Determine the [x, y] coordinate at the center of the cell enclosing the given text.  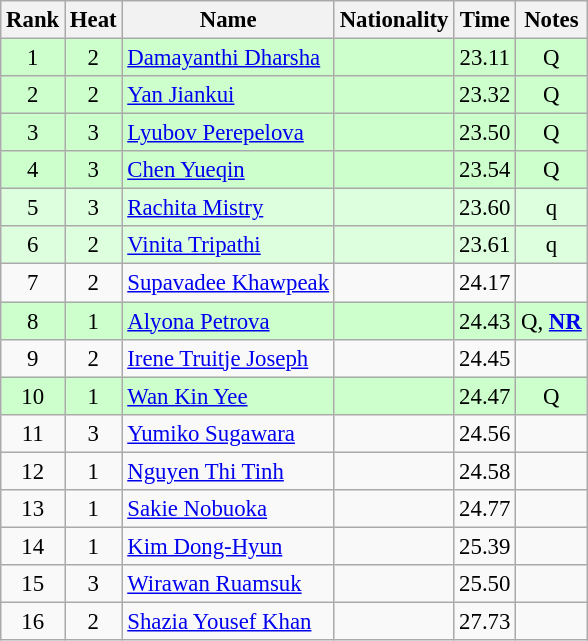
9 [33, 358]
Vinita Tripathi [228, 245]
Yumiko Sugawara [228, 433]
Nationality [394, 20]
Supavadee Khawpeak [228, 283]
Chen Yueqin [228, 170]
Sakie Nobuoka [228, 509]
8 [33, 321]
Notes [552, 20]
25.39 [485, 546]
23.50 [485, 133]
Yan Jiankui [228, 95]
Q, NR [552, 321]
23.61 [485, 245]
24.17 [485, 283]
24.45 [485, 358]
Kim Dong-Hyun [228, 546]
24.58 [485, 471]
10 [33, 396]
Name [228, 20]
Lyubov Perepelova [228, 133]
6 [33, 245]
12 [33, 471]
Alyona Petrova [228, 321]
Rank [33, 20]
23.54 [485, 170]
15 [33, 584]
Irene Truitje Joseph [228, 358]
24.56 [485, 433]
Damayanthi Dharsha [228, 58]
25.50 [485, 584]
Rachita Mistry [228, 208]
14 [33, 546]
5 [33, 208]
24.47 [485, 396]
4 [33, 170]
7 [33, 283]
27.73 [485, 621]
16 [33, 621]
23.11 [485, 58]
Wan Kin Yee [228, 396]
11 [33, 433]
24.43 [485, 321]
23.32 [485, 95]
13 [33, 509]
Wirawan Ruamsuk [228, 584]
Heat [94, 20]
24.77 [485, 509]
23.60 [485, 208]
Nguyen Thi Tinh [228, 471]
Shazia Yousef Khan [228, 621]
Time [485, 20]
